Identify which cell holds the provided text, then report its [x, y] central coordinate. 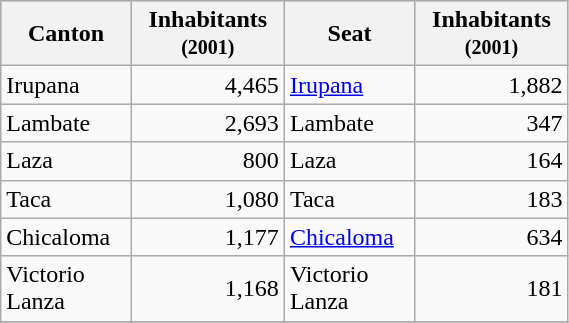
164 [492, 161]
181 [492, 288]
347 [492, 123]
1,080 [208, 199]
Seat [349, 34]
Canton [66, 34]
1,168 [208, 288]
1,177 [208, 237]
1,882 [492, 85]
800 [208, 161]
634 [492, 237]
4,465 [208, 85]
2,693 [208, 123]
183 [492, 199]
